Detect which cell encompasses the target text, then output its [x, y] center coordinate. 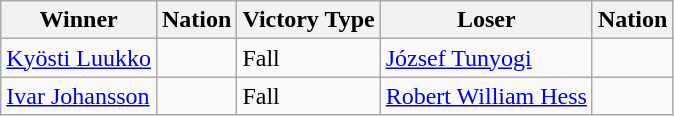
József Tunyogi [486, 58]
Kyösti Luukko [79, 58]
Victory Type [308, 20]
Ivar Johansson [79, 96]
Loser [486, 20]
Robert William Hess [486, 96]
Winner [79, 20]
